For the text-containing cell, return its midpoint in (x, y) coordinate format. 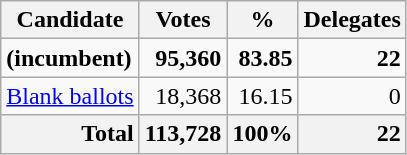
16.15 (262, 96)
Total (70, 134)
Votes (183, 20)
Blank ballots (70, 96)
(incumbent) (70, 58)
Delegates (352, 20)
Candidate (70, 20)
100% (262, 134)
95,360 (183, 58)
0 (352, 96)
83.85 (262, 58)
113,728 (183, 134)
% (262, 20)
18,368 (183, 96)
